Return [X, Y] of the center of cell containing provided text 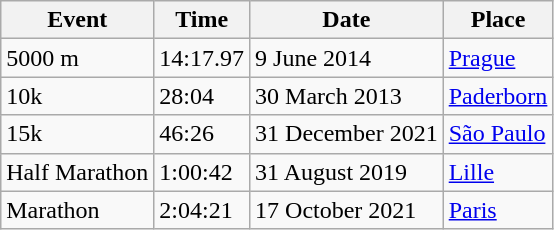
Prague [498, 58]
Marathon [78, 210]
10k [78, 96]
31 December 2021 [347, 134]
Event [78, 20]
1:00:42 [202, 172]
Date [347, 20]
30 March 2013 [347, 96]
15k [78, 134]
Half Marathon [78, 172]
28:04 [202, 96]
14:17.97 [202, 58]
5000 m [78, 58]
Time [202, 20]
Paris [498, 210]
Place [498, 20]
46:26 [202, 134]
São Paulo [498, 134]
9 June 2014 [347, 58]
2:04:21 [202, 210]
Lille [498, 172]
31 August 2019 [347, 172]
Paderborn [498, 96]
17 October 2021 [347, 210]
